Provide the [x, y] coordinate of the cell's center where the given text is located.  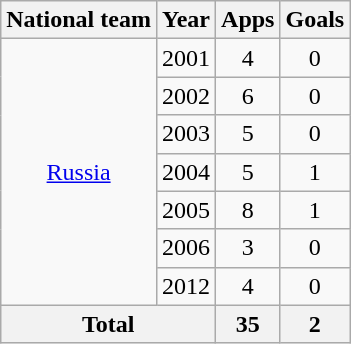
35 [248, 324]
2012 [186, 286]
National team [79, 20]
2005 [186, 210]
2001 [186, 58]
2003 [186, 134]
2006 [186, 248]
Total [108, 324]
Goals [315, 20]
2002 [186, 96]
2 [315, 324]
6 [248, 96]
Year [186, 20]
8 [248, 210]
Russia [79, 172]
3 [248, 248]
Apps [248, 20]
2004 [186, 172]
